Determine the (X, Y) coordinate at the center of the cell enclosing the given text.  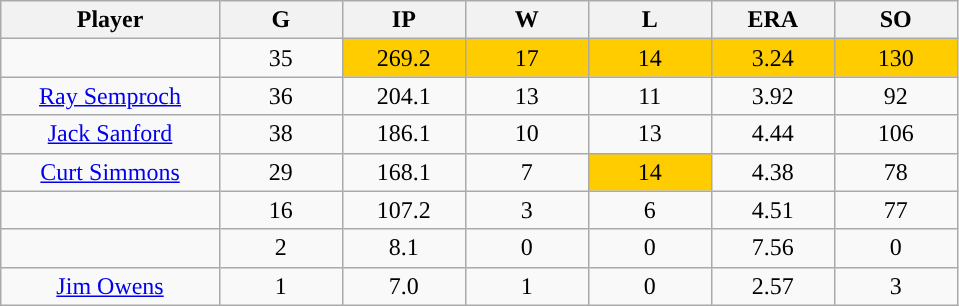
Jack Sanford (110, 134)
6 (650, 210)
168.1 (404, 172)
106 (896, 134)
ERA (772, 20)
10 (526, 134)
77 (896, 210)
Jim Owens (110, 286)
Curt Simmons (110, 172)
2.57 (772, 286)
Ray Semproch (110, 96)
38 (280, 134)
35 (280, 58)
11 (650, 96)
4.44 (772, 134)
7 (526, 172)
L (650, 20)
4.38 (772, 172)
2 (280, 248)
G (280, 20)
92 (896, 96)
78 (896, 172)
IP (404, 20)
4.51 (772, 210)
269.2 (404, 58)
SO (896, 20)
W (526, 20)
36 (280, 96)
29 (280, 172)
8.1 (404, 248)
107.2 (404, 210)
130 (896, 58)
7.0 (404, 286)
3.92 (772, 96)
Player (110, 20)
17 (526, 58)
7.56 (772, 248)
204.1 (404, 96)
186.1 (404, 134)
3.24 (772, 58)
16 (280, 210)
